Find where the given text appears and provide that cell's center as [X, Y] coordinate. 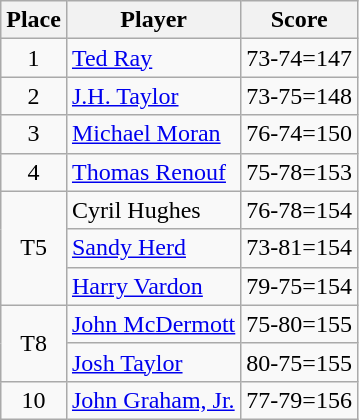
Sandy Herd [153, 248]
80-75=155 [300, 362]
Player [153, 20]
T8 [34, 343]
76-74=150 [300, 134]
1 [34, 58]
73-74=147 [300, 58]
2 [34, 96]
Ted Ray [153, 58]
73-75=148 [300, 96]
Score [300, 20]
Harry Vardon [153, 286]
4 [34, 172]
77-79=156 [300, 400]
73-81=154 [300, 248]
75-78=153 [300, 172]
John McDermott [153, 324]
75-80=155 [300, 324]
Thomas Renouf [153, 172]
T5 [34, 248]
10 [34, 400]
Cyril Hughes [153, 210]
3 [34, 134]
Josh Taylor [153, 362]
79-75=154 [300, 286]
76-78=154 [300, 210]
John Graham, Jr. [153, 400]
J.H. Taylor [153, 96]
Michael Moran [153, 134]
Place [34, 20]
